From the cell containing the given text, extract its center point as [x, y] coordinate. 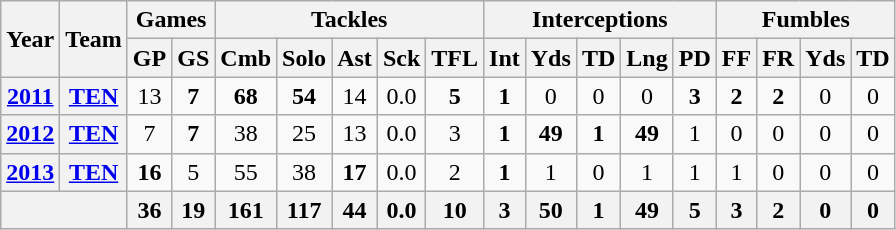
Team [94, 39]
FF [736, 58]
68 [246, 96]
17 [355, 172]
19 [194, 210]
FR [778, 58]
Interceptions [600, 20]
PD [694, 58]
Cmb [246, 58]
Lng [647, 58]
2013 [30, 172]
2011 [30, 96]
55 [246, 172]
161 [246, 210]
16 [149, 172]
14 [355, 96]
Games [170, 20]
GS [194, 58]
Int [505, 58]
Ast [355, 58]
Solo [304, 58]
50 [550, 210]
GP [149, 58]
2012 [30, 134]
Fumbles [806, 20]
117 [304, 210]
Year [30, 39]
25 [304, 134]
Tackles [350, 20]
44 [355, 210]
Sck [401, 58]
TFL [455, 58]
10 [455, 210]
36 [149, 210]
54 [304, 96]
